Scan for the cell matching the given text and deliver its (X, Y) coordinate at center. 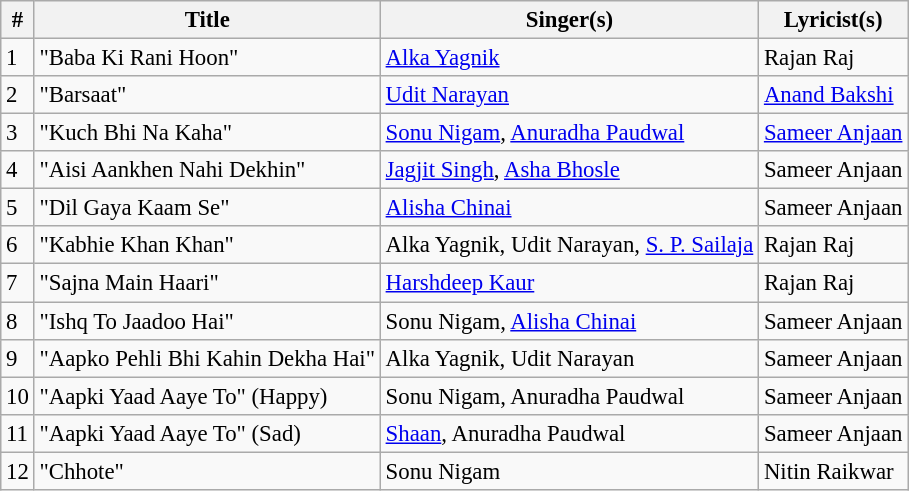
Shaan, Anuradha Paudwal (569, 433)
7 (18, 283)
"Barsaat" (207, 95)
# (18, 20)
1 (18, 58)
12 (18, 471)
"Ishq To Jaadoo Hai" (207, 321)
Alka Yagnik, Udit Narayan (569, 358)
Alka Yagnik (569, 58)
Singer(s) (569, 20)
Jagjit Singh, Asha Bhosle (569, 170)
"Aisi Aankhen Nahi Dekhin" (207, 170)
Sonu Nigam, Alisha Chinai (569, 321)
3 (18, 133)
5 (18, 208)
9 (18, 358)
Anand Bakshi (834, 95)
4 (18, 170)
"Kabhie Khan Khan" (207, 245)
2 (18, 95)
Lyricist(s) (834, 20)
6 (18, 245)
8 (18, 321)
Nitin Raikwar (834, 471)
Udit Narayan (569, 95)
"Sajna Main Haari" (207, 283)
Title (207, 20)
Sonu Nigam (569, 471)
"Kuch Bhi Na Kaha" (207, 133)
"Chhote" (207, 471)
Harshdeep Kaur (569, 283)
"Aapki Yaad Aaye To" (Happy) (207, 396)
11 (18, 433)
"Baba Ki Rani Hoon" (207, 58)
Alka Yagnik, Udit Narayan, S. P. Sailaja (569, 245)
"Aapki Yaad Aaye To" (Sad) (207, 433)
"Aapko Pehli Bhi Kahin Dekha Hai" (207, 358)
"Dil Gaya Kaam Se" (207, 208)
10 (18, 396)
Alisha Chinai (569, 208)
